From the cell containing the given text, extract its center point as (x, y) coordinate. 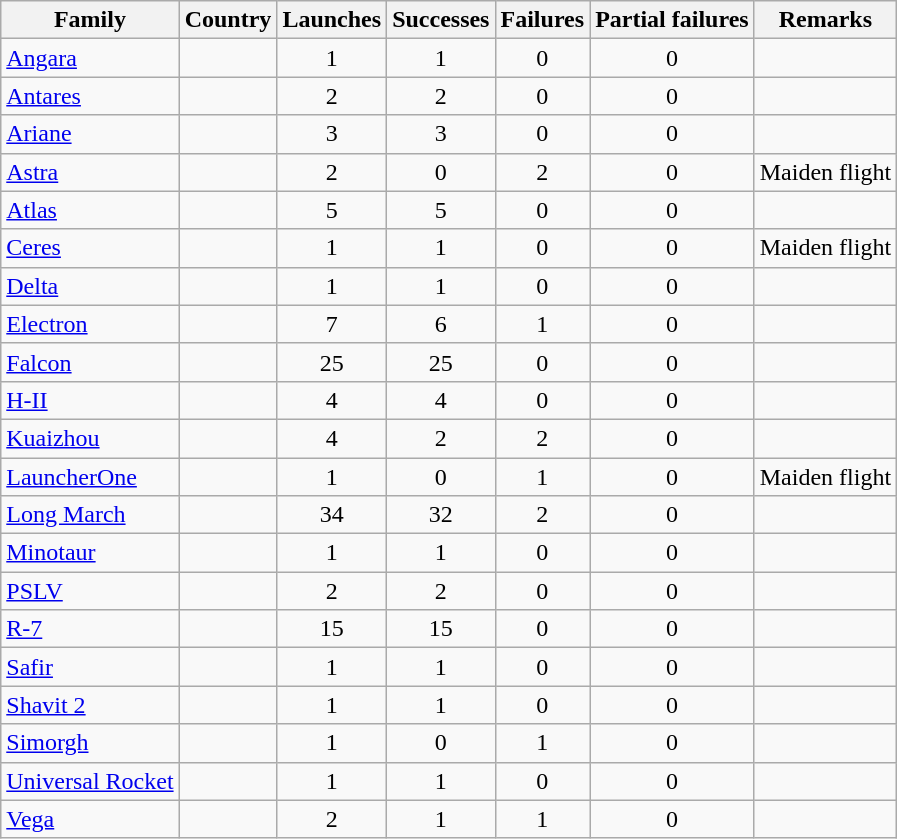
Electron (90, 324)
7 (332, 324)
Country (228, 20)
H-II (90, 400)
Kuaizhou (90, 438)
Astra (90, 172)
Remarks (825, 20)
PSLV (90, 591)
Shavit 2 (90, 705)
6 (441, 324)
LauncherOne (90, 477)
34 (332, 515)
Angara (90, 58)
Family (90, 20)
Launches (332, 20)
Minotaur (90, 553)
Simorgh (90, 743)
Ariane (90, 134)
Ceres (90, 248)
Successes (441, 20)
32 (441, 515)
Falcon (90, 362)
R-7 (90, 629)
Delta (90, 286)
Safir (90, 667)
Antares (90, 96)
Universal Rocket (90, 781)
Partial failures (672, 20)
Long March (90, 515)
Failures (542, 20)
Atlas (90, 210)
Vega (90, 819)
